Find where the given text appears and provide that cell's center as [x, y] coordinate. 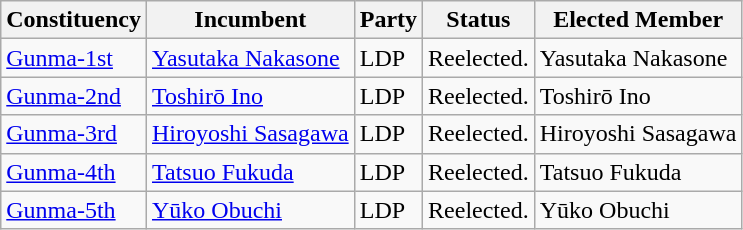
Incumbent [250, 20]
Gunma-3rd [74, 134]
Elected Member [638, 20]
Gunma-2nd [74, 96]
Constituency [74, 20]
Status [479, 20]
Party [388, 20]
Gunma-4th [74, 172]
Gunma-5th [74, 210]
Gunma-1st [74, 58]
